Detect which cell encompasses the target text, then output its (X, Y) center coordinate. 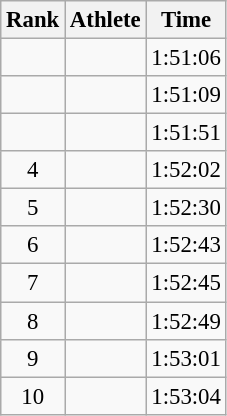
1:52:49 (186, 321)
1:52:43 (186, 245)
1:52:02 (186, 170)
1:53:04 (186, 396)
Athlete (106, 20)
9 (33, 358)
Time (186, 20)
1:51:51 (186, 133)
1:51:06 (186, 58)
10 (33, 396)
1:53:01 (186, 358)
1:52:45 (186, 283)
4 (33, 170)
8 (33, 321)
6 (33, 245)
7 (33, 283)
1:51:09 (186, 95)
1:52:30 (186, 208)
Rank (33, 20)
5 (33, 208)
